Output the (x, y) coordinate of the center of the cell containing the given text.  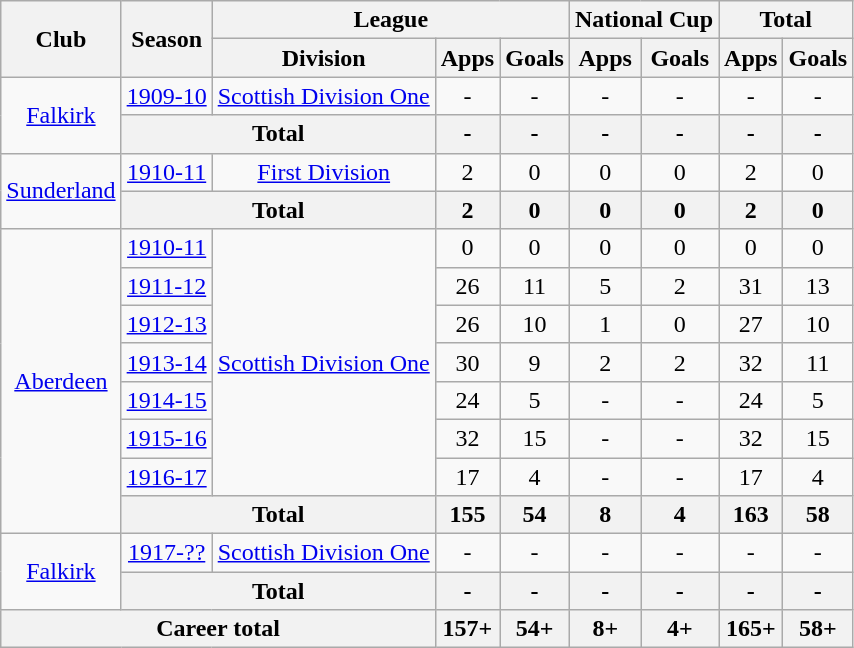
1917-?? (166, 553)
54+ (535, 629)
Season (166, 39)
13 (818, 286)
58+ (818, 629)
Division (324, 58)
Club (61, 39)
58 (818, 515)
1 (605, 324)
1915-16 (166, 438)
First Division (324, 172)
1914-15 (166, 400)
1911-12 (166, 286)
1916-17 (166, 477)
League (390, 20)
30 (467, 362)
1912-13 (166, 324)
8 (605, 515)
165+ (751, 629)
54 (535, 515)
8+ (605, 629)
9 (535, 362)
1913-14 (166, 362)
National Cup (644, 20)
Sunderland (61, 191)
27 (751, 324)
Career total (218, 629)
1909-10 (166, 96)
157+ (467, 629)
155 (467, 515)
Aberdeen (61, 381)
4+ (680, 629)
163 (751, 515)
31 (751, 286)
